Identify which cell holds the provided text, then report its (X, Y) central coordinate. 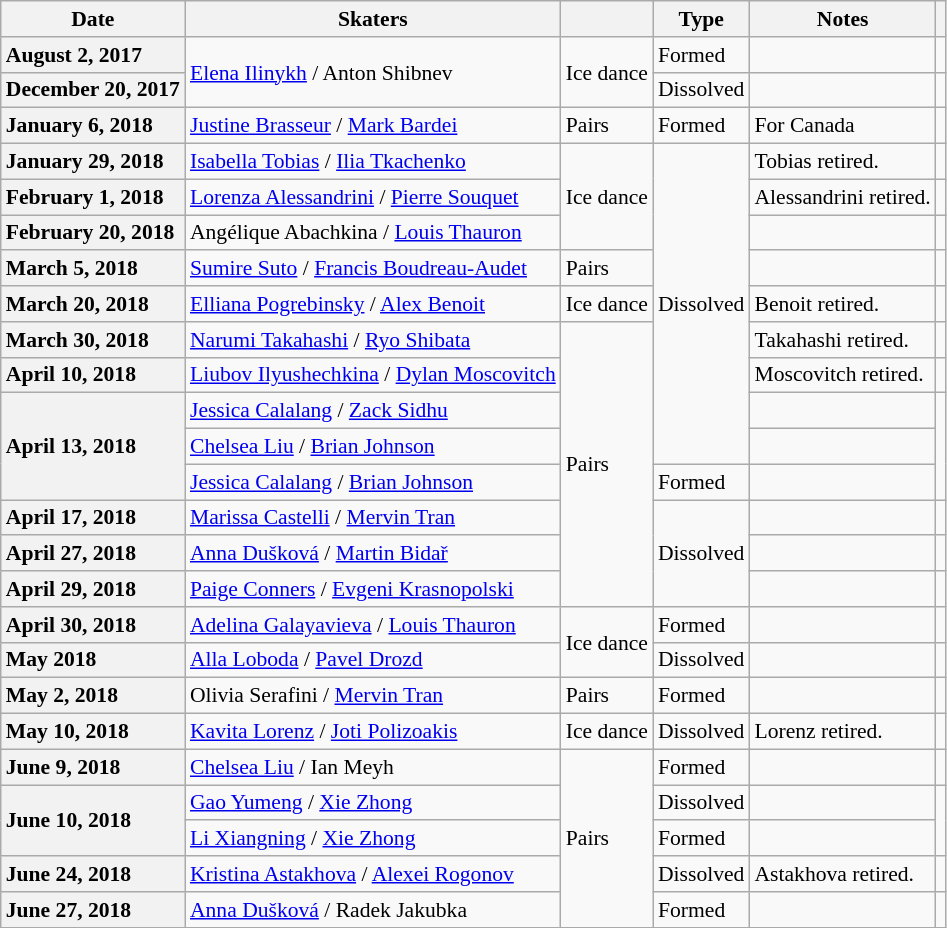
August 2, 2017 (93, 55)
April 30, 2018 (93, 625)
Jessica Calalang / Zack Sidhu (373, 411)
Anna Dušková / Radek Jakubka (373, 910)
Marissa Castelli / Mervin Tran (373, 518)
March 30, 2018 (93, 340)
January 29, 2018 (93, 162)
Isabella Tobias / Ilia Tkachenko (373, 162)
Notes (842, 19)
Elliana Pogrebinsky / Alex Benoit (373, 304)
Lorenz retired. (842, 732)
Narumi Takahashi / Ryo Shibata (373, 340)
May 2, 2018 (93, 696)
Paige Conners / Evgeni Krasnopolski (373, 589)
Kristina Astakhova / Alexei Rogonov (373, 874)
Gao Yumeng / Xie Zhong (373, 803)
Benoit retired. (842, 304)
Lorenza Alessandrini / Pierre Souquet (373, 197)
Skaters (373, 19)
April 27, 2018 (93, 554)
June 9, 2018 (93, 767)
February 20, 2018 (93, 233)
April 17, 2018 (93, 518)
Type (701, 19)
Jessica Calalang / Brian Johnson (373, 482)
Olivia Serafini / Mervin Tran (373, 696)
February 1, 2018 (93, 197)
Justine Brasseur / Mark Bardei (373, 126)
Elena Ilinykh / Anton Shibnev (373, 72)
Adelina Galayavieva / Louis Thauron (373, 625)
Moscovitch retired. (842, 375)
March 5, 2018 (93, 269)
Astakhova retired. (842, 874)
Angélique Abachkina / Louis Thauron (373, 233)
Chelsea Liu / Ian Meyh (373, 767)
June 24, 2018 (93, 874)
Sumire Suto / Francis Boudreau-Audet (373, 269)
June 27, 2018 (93, 910)
April 29, 2018 (93, 589)
May 2018 (93, 660)
March 20, 2018 (93, 304)
For Canada (842, 126)
Alla Loboda / Pavel Drozd (373, 660)
January 6, 2018 (93, 126)
June 10, 2018 (93, 820)
Alessandrini retired. (842, 197)
Chelsea Liu / Brian Johnson (373, 447)
April 13, 2018 (93, 446)
Anna Dušková / Martin Bidař (373, 554)
Date (93, 19)
April 10, 2018 (93, 375)
Liubov Ilyushechkina / Dylan Moscovitch (373, 375)
Takahashi retired. (842, 340)
May 10, 2018 (93, 732)
December 20, 2017 (93, 90)
Kavita Lorenz / Joti Polizoakis (373, 732)
Li Xiangning / Xie Zhong (373, 839)
Tobias retired. (842, 162)
